Determine the [X, Y] coordinate at the center of the cell enclosing the given text.  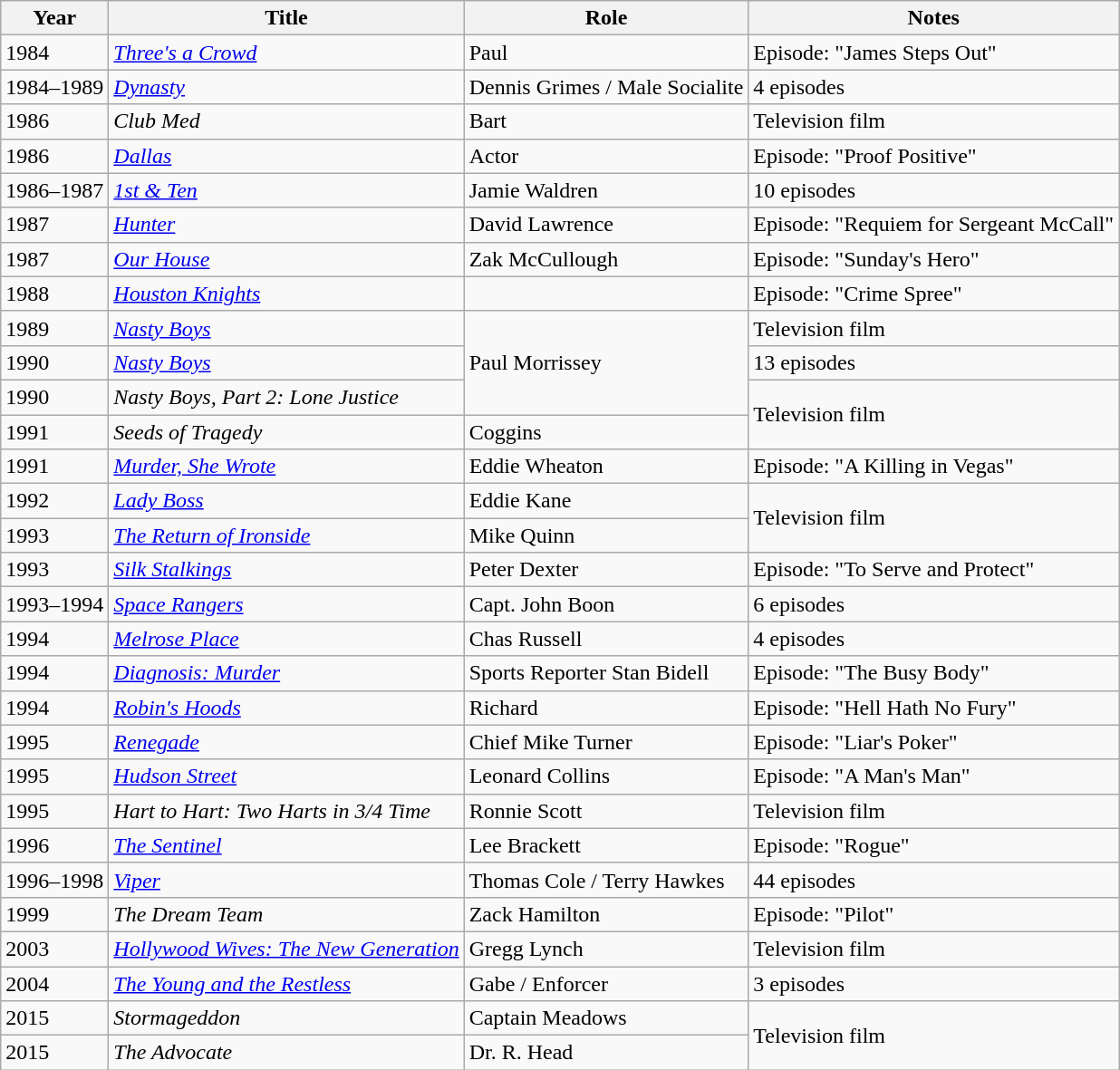
Gabe / Enforcer [606, 983]
Richard [606, 708]
Episode: "Hell Hath No Fury" [933, 708]
Club Med [286, 121]
13 episodes [933, 362]
Jamie Waldren [606, 190]
The Return of Ironside [286, 535]
Eddie Kane [606, 501]
Episode: "James Steps Out" [933, 53]
Role [606, 18]
Thomas Cole / Terry Hawkes [606, 880]
Dr. R. Head [606, 1053]
David Lawrence [606, 225]
Seeds of Tragedy [286, 432]
Space Rangers [286, 604]
The Young and the Restless [286, 983]
Title [286, 18]
3 episodes [933, 983]
Episode: "Pilot" [933, 914]
Stormageddon [286, 1018]
Zak McCullough [606, 259]
2004 [54, 983]
Murder, She Wrote [286, 467]
Episode: "Liar's Poker" [933, 742]
Episode: "A Killing in Vegas" [933, 467]
1988 [54, 294]
Dynasty [286, 87]
The Sentinel [286, 845]
Eddie Wheaton [606, 467]
1992 [54, 501]
Coggins [606, 432]
Actor [606, 156]
Episode: "The Busy Body" [933, 673]
Hudson Street [286, 776]
1984–1989 [54, 87]
10 episodes [933, 190]
Gregg Lynch [606, 949]
Mike Quinn [606, 535]
Robin's Hoods [286, 708]
Chas Russell [606, 639]
Nasty Boys, Part 2: Lone Justice [286, 397]
Silk Stalkings [286, 570]
1984 [54, 53]
Sports Reporter Stan Bidell [606, 673]
Captain Meadows [606, 1018]
Episode: "Proof Positive" [933, 156]
Dallas [286, 156]
Viper [286, 880]
Renegade [286, 742]
Episode: "Rogue" [933, 845]
Episode: "Requiem for Sergeant McCall" [933, 225]
1986–1987 [54, 190]
Dennis Grimes / Male Socialite [606, 87]
Paul [606, 53]
Lee Brackett [606, 845]
2003 [54, 949]
Leonard Collins [606, 776]
Paul Morrissey [606, 362]
Notes [933, 18]
Melrose Place [286, 639]
1996–1998 [54, 880]
Houston Knights [286, 294]
44 episodes [933, 880]
Hunter [286, 225]
The Dream Team [286, 914]
1996 [54, 845]
Episode: "Sunday's Hero" [933, 259]
Ronnie Scott [606, 811]
Hollywood Wives: The New Generation [286, 949]
The Advocate [286, 1053]
Hart to Hart: Two Harts in 3/4 Time [286, 811]
Zack Hamilton [606, 914]
Episode: "Crime Spree" [933, 294]
1st & Ten [286, 190]
Diagnosis: Murder [286, 673]
1993–1994 [54, 604]
Chief Mike Turner [606, 742]
Three's a Crowd [286, 53]
1999 [54, 914]
Year [54, 18]
Capt. John Boon [606, 604]
Episode: "A Man's Man" [933, 776]
6 episodes [933, 604]
Peter Dexter [606, 570]
Episode: "To Serve and Protect" [933, 570]
Lady Boss [286, 501]
1989 [54, 328]
Bart [606, 121]
Our House [286, 259]
